Detect which cell encompasses the target text, then output its [X, Y] center coordinate. 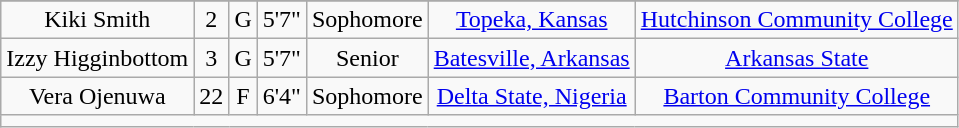
F [243, 96]
6'4" [282, 96]
Kiki Smith [98, 20]
22 [212, 96]
Topeka, Kansas [532, 20]
Izzy Higginbottom [98, 58]
3 [212, 58]
Hutchinson Community College [796, 20]
2 [212, 20]
Delta State, Nigeria [532, 96]
Vera Ojenuwa [98, 96]
Batesville, Arkansas [532, 58]
Barton Community College [796, 96]
Senior [367, 58]
Arkansas State [796, 58]
